Identify which cell holds the provided text, then report its [X, Y] central coordinate. 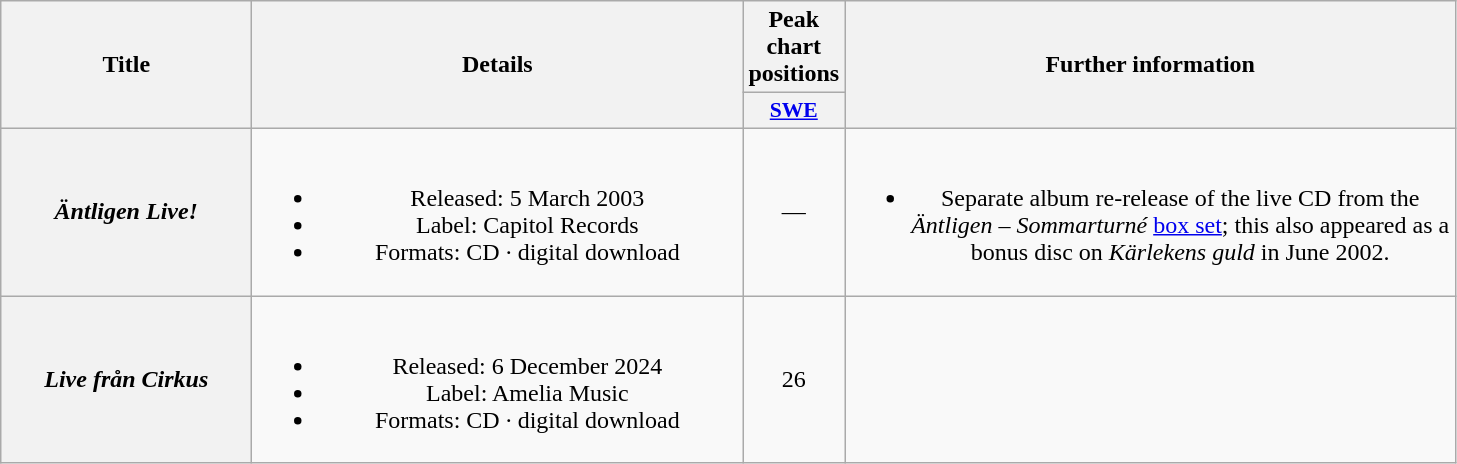
— [794, 212]
Äntligen Live! [126, 212]
Further information [1150, 65]
Details [498, 65]
Peak chart positions [794, 47]
Released: 6 December 2024Label: Amelia MusicFormats: CD · digital download [498, 380]
SWE [794, 111]
Title [126, 65]
Live från Cirkus [126, 380]
Released: 5 March 2003Label: Capitol RecordsFormats: CD · digital download [498, 212]
26 [794, 380]
Separate album re-release of the live CD from the Äntligen – Sommarturné box set; this also appeared as a bonus disc on Kärlekens guld in June 2002. [1150, 212]
